Identify which cell holds the provided text, then report its [x, y] central coordinate. 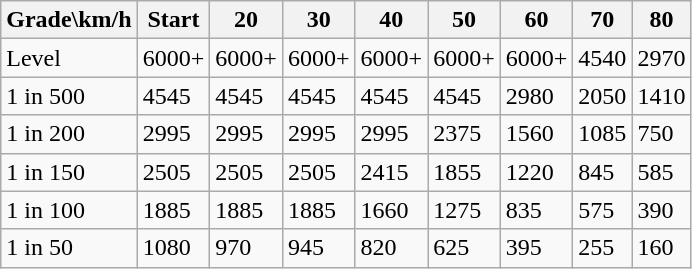
255 [602, 248]
1085 [602, 134]
20 [246, 20]
Grade\km/h [69, 20]
1560 [536, 134]
2050 [602, 96]
4540 [602, 58]
1 in 50 [69, 248]
1 in 200 [69, 134]
2375 [464, 134]
70 [602, 20]
585 [662, 172]
1660 [392, 210]
835 [536, 210]
820 [392, 248]
2970 [662, 58]
395 [536, 248]
50 [464, 20]
160 [662, 248]
945 [318, 248]
Start [174, 20]
Level [69, 58]
750 [662, 134]
625 [464, 248]
1855 [464, 172]
845 [602, 172]
1275 [464, 210]
2415 [392, 172]
2980 [536, 96]
970 [246, 248]
60 [536, 20]
30 [318, 20]
1 in 100 [69, 210]
575 [602, 210]
1 in 500 [69, 96]
1 in 150 [69, 172]
40 [392, 20]
1410 [662, 96]
1080 [174, 248]
80 [662, 20]
390 [662, 210]
1220 [536, 172]
